Capture the cell that displays the provided text and extract its (X, Y) central coordinate. 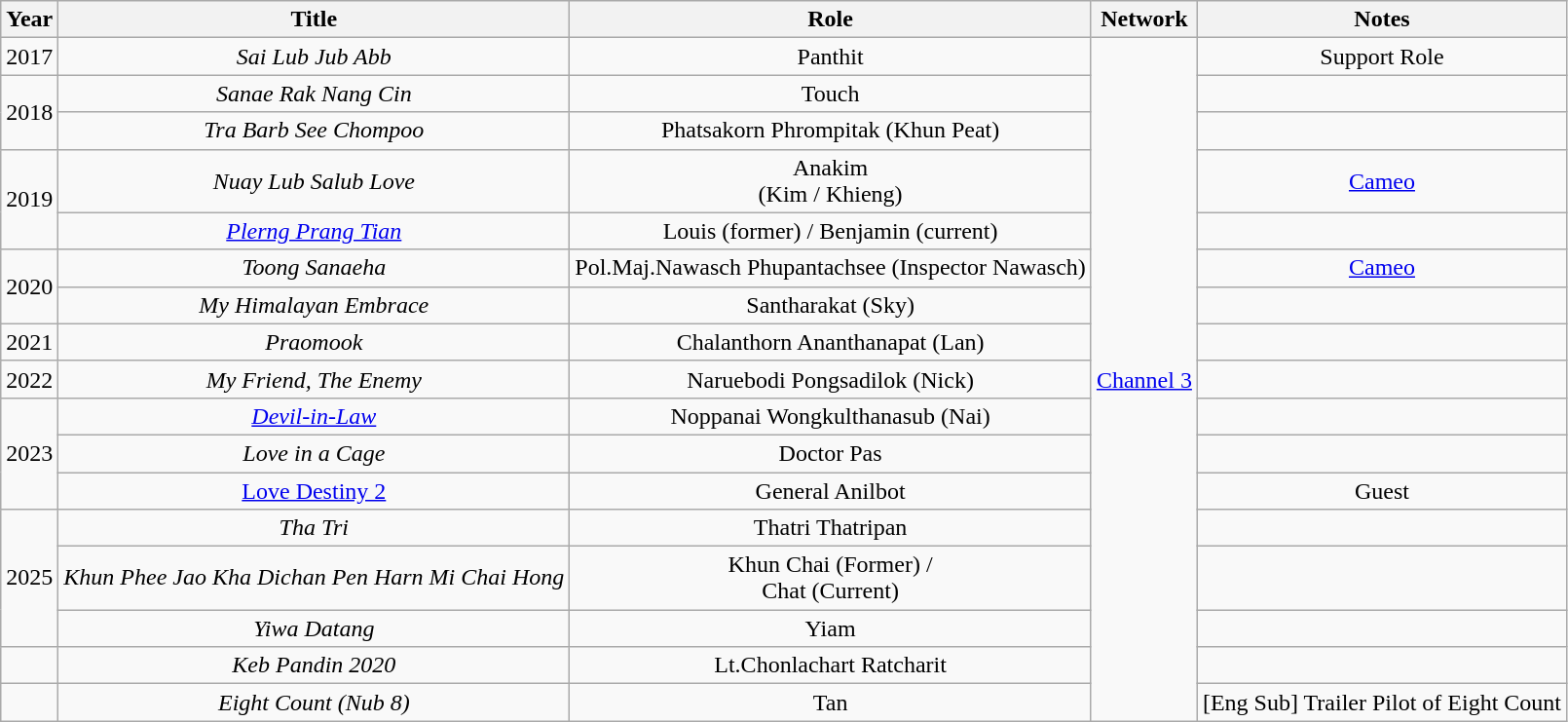
Noppanai Wongkulthanasub (Nai) (831, 416)
Love in a Cage (314, 453)
2022 (29, 379)
Yiwa Datang (314, 628)
Devil-in-Law (314, 416)
My Himalayan Embrace (314, 305)
Lt.Chonlachart Ratcharit (831, 665)
Role (831, 19)
Sanae Rak Nang Cin (314, 94)
Channel 3 (1143, 380)
Notes (1381, 19)
Naruebodi Pongsadilok (Nick) (831, 379)
Panthit (831, 57)
Love Destiny 2 (314, 490)
Thatri Thatripan (831, 528)
2020 (29, 286)
Support Role (1381, 57)
Network (1143, 19)
Title (314, 19)
General Anilbot (831, 490)
Nuay Lub Salub Love (314, 181)
Year (29, 19)
2018 (29, 112)
2023 (29, 453)
2019 (29, 199)
Tha Tri (314, 528)
Plerng Prang Tian (314, 231)
Tan (831, 703)
Praomook (314, 342)
Anakim (Kim / Khieng) (831, 181)
Khun Phee Jao Kha Dichan Pen Harn Mi Chai Hong (314, 579)
Toong Sanaeha (314, 268)
Keb Pandin 2020 (314, 665)
Chalanthorn Ananthanapat (Lan) (831, 342)
Phatsakorn Phrompitak (Khun Peat) (831, 131)
2021 (29, 342)
Louis (former) / Benjamin (current) (831, 231)
Touch (831, 94)
Guest (1381, 490)
Sai Lub Jub Abb (314, 57)
Santharakat (Sky) (831, 305)
My Friend, The Enemy (314, 379)
2025 (29, 579)
[Eng Sub] Trailer Pilot of Eight Count (1381, 703)
Khun Chai (Former) / Chat (Current) (831, 579)
Tra Barb See Chompoo (314, 131)
Yiam (831, 628)
Eight Count (Nub 8) (314, 703)
Pol.Maj.Nawasch Phupantachsee (Inspector Nawasch) (831, 268)
2017 (29, 57)
Doctor Pas (831, 453)
